Search for the cell housing the specified text and yield its (x, y) center coordinate. 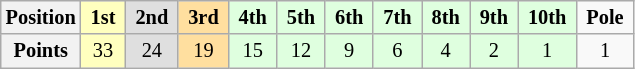
10th (547, 17)
2 (494, 51)
9th (494, 17)
15 (253, 51)
6 (397, 51)
4th (253, 17)
24 (152, 51)
7th (397, 17)
33 (104, 51)
Position (41, 17)
Pole (604, 17)
8th (446, 17)
12 (301, 51)
6th (349, 17)
4 (446, 51)
Points (41, 51)
19 (203, 51)
2nd (152, 17)
3rd (203, 17)
1st (104, 17)
5th (301, 17)
9 (349, 51)
